Find where the given text appears and provide that cell's center as (X, Y) coordinate. 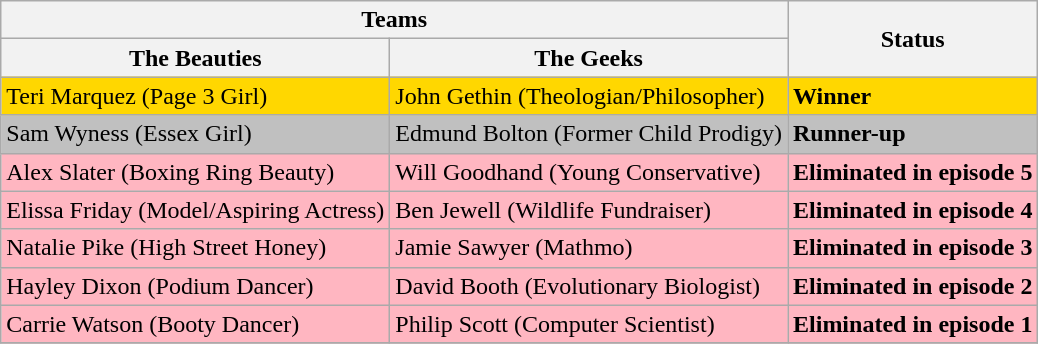
The Beauties (196, 58)
Philip Scott (Computer Scientist) (589, 324)
Teams (394, 20)
John Gethin (Theologian/Philosopher) (589, 96)
Status (913, 39)
Winner (913, 96)
Alex Slater (Boxing Ring Beauty) (196, 172)
Eliminated in episode 5 (913, 172)
Ben Jewell (Wildlife Fundraiser) (589, 210)
Carrie Watson (Booty Dancer) (196, 324)
Eliminated in episode 4 (913, 210)
Will Goodhand (Young Conservative) (589, 172)
Eliminated in episode 2 (913, 286)
Hayley Dixon (Podium Dancer) (196, 286)
Jamie Sawyer (Mathmo) (589, 248)
Sam Wyness (Essex Girl) (196, 134)
Elissa Friday (Model/Aspiring Actress) (196, 210)
Runner-up (913, 134)
Eliminated in episode 1 (913, 324)
David Booth (Evolutionary Biologist) (589, 286)
Natalie Pike (High Street Honey) (196, 248)
The Geeks (589, 58)
Teri Marquez (Page 3 Girl) (196, 96)
Eliminated in episode 3 (913, 248)
Edmund Bolton (Former Child Prodigy) (589, 134)
